Capture the cell that displays the provided text and extract its [x, y] central coordinate. 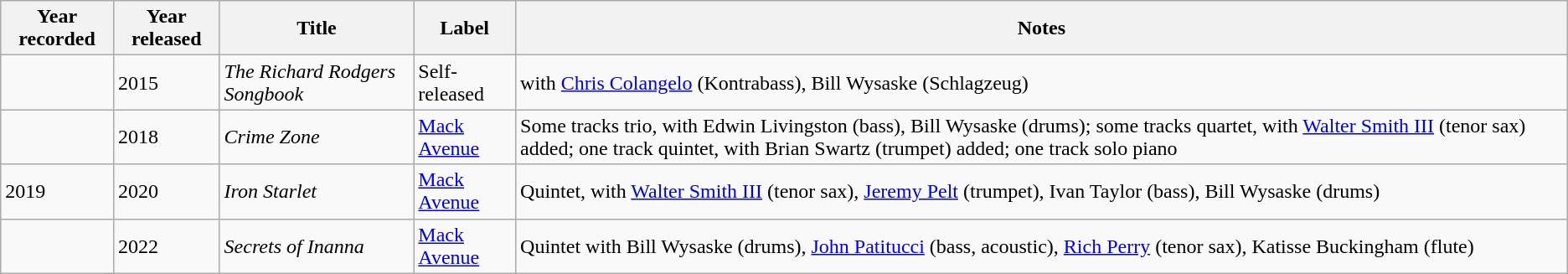
Secrets of Inanna [317, 246]
The Richard Rodgers Songbook [317, 82]
2022 [166, 246]
Self-released [465, 82]
Iron Starlet [317, 191]
2018 [166, 137]
Year recorded [57, 28]
with Chris Colangelo (Kontrabass), Bill Wysaske (Schlagzeug) [1042, 82]
2015 [166, 82]
2019 [57, 191]
Crime Zone [317, 137]
Quintet with Bill Wysaske (drums), John Patitucci (bass, acoustic), Rich Perry (tenor sax), Katisse Buckingham (flute) [1042, 246]
2020 [166, 191]
Quintet, with Walter Smith III (tenor sax), Jeremy Pelt (trumpet), Ivan Taylor (bass), Bill Wysaske (drums) [1042, 191]
Label [465, 28]
Title [317, 28]
Year released [166, 28]
Notes [1042, 28]
